Pinpoint the cell where the given text exists, returning its [x, y] midpoint coordinate. 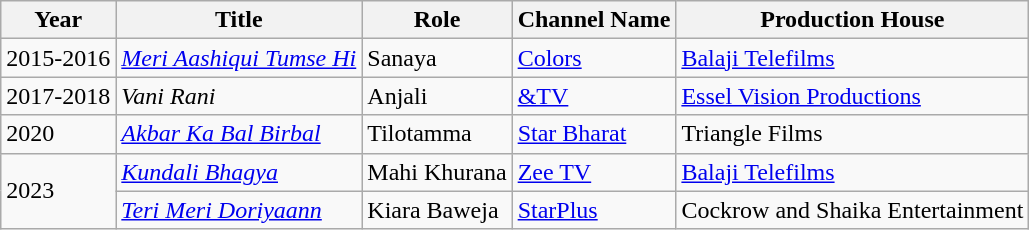
2023 [58, 191]
Cockrow and Shaika Entertainment [852, 210]
Zee TV [594, 172]
StarPlus [594, 210]
Year [58, 20]
Triangle Films [852, 134]
Meri Aashiqui Tumse Hi [239, 58]
Tilotamma [437, 134]
Mahi Khurana [437, 172]
Vani Rani [239, 96]
Role [437, 20]
&TV [594, 96]
Teri Meri Doriyaann [239, 210]
Production House [852, 20]
Channel Name [594, 20]
2020 [58, 134]
Akbar Ka Bal Birbal [239, 134]
Essel Vision Productions [852, 96]
Star Bharat [594, 134]
Colors [594, 58]
2015-2016 [58, 58]
Kiara Baweja [437, 210]
Anjali [437, 96]
Title [239, 20]
Kundali Bhagya [239, 172]
Sanaya [437, 58]
2017-2018 [58, 96]
